Provide the [X, Y] coordinate of the cell's center where the given text is located.  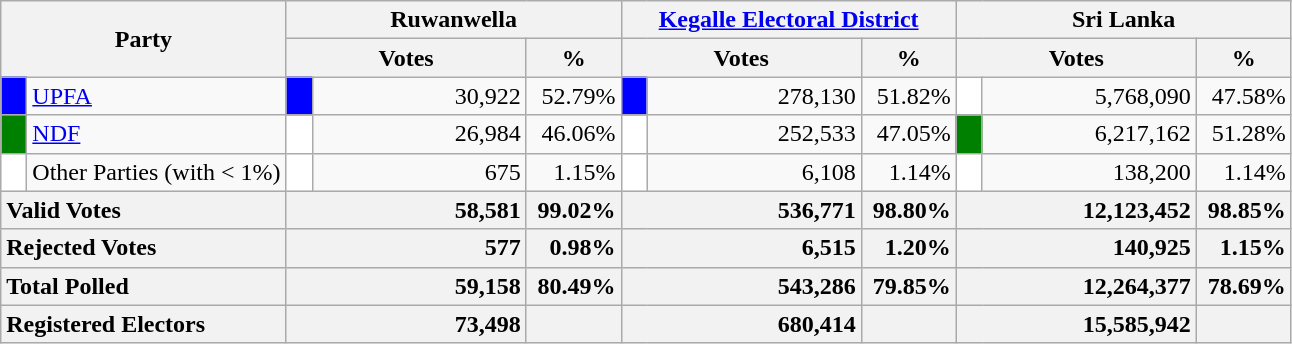
NDF [156, 134]
Ruwanwella [454, 20]
Rejected Votes [144, 248]
543,286 [741, 286]
Registered Electors [144, 324]
78.69% [1244, 286]
0.98% [574, 248]
UPFA [156, 96]
Party [144, 39]
Kegalle Electoral District [788, 20]
73,498 [406, 324]
47.58% [1244, 96]
52.79% [574, 96]
140,925 [1076, 248]
Total Polled [144, 286]
6,515 [741, 248]
5,768,090 [1089, 96]
98.80% [908, 210]
47.05% [908, 134]
58,581 [406, 210]
12,264,377 [1076, 286]
278,130 [754, 96]
6,108 [754, 172]
1.20% [908, 248]
Sri Lanka [1124, 20]
51.82% [908, 96]
675 [419, 172]
99.02% [574, 210]
12,123,452 [1076, 210]
79.85% [908, 286]
138,200 [1089, 172]
30,922 [419, 96]
Other Parties (with < 1%) [156, 172]
536,771 [741, 210]
6,217,162 [1089, 134]
26,984 [419, 134]
15,585,942 [1076, 324]
Valid Votes [144, 210]
577 [406, 248]
59,158 [406, 286]
252,533 [754, 134]
680,414 [741, 324]
98.85% [1244, 210]
80.49% [574, 286]
51.28% [1244, 134]
46.06% [574, 134]
